From the cell containing the given text, extract its center point as (x, y) coordinate. 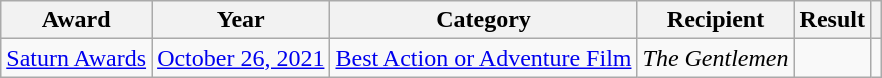
The Gentlemen (716, 58)
Award (76, 20)
October 26, 2021 (241, 58)
Year (241, 20)
Result (832, 20)
Recipient (716, 20)
Category (484, 20)
Saturn Awards (76, 58)
Best Action or Adventure Film (484, 58)
